Return (x, y) of the center of cell containing provided text 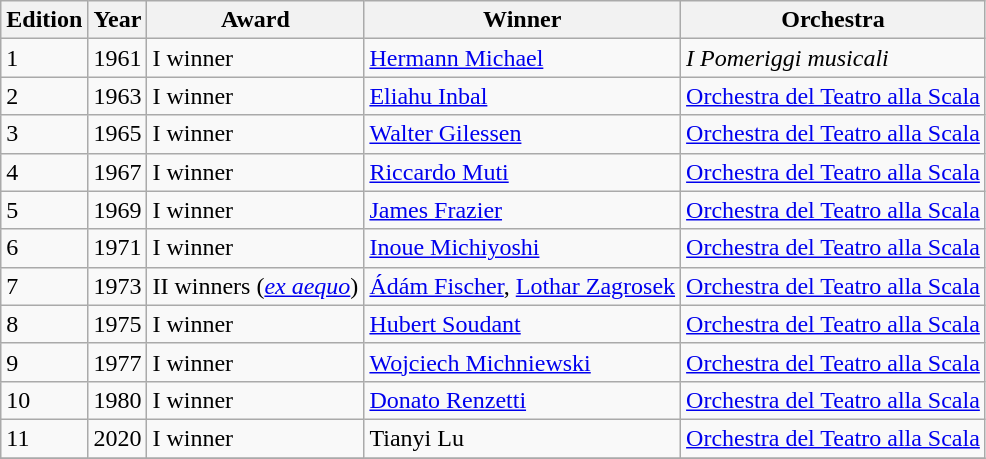
1980 (118, 400)
I Pomeriggi musicali (834, 58)
Riccardo Muti (522, 172)
1973 (118, 286)
5 (44, 210)
10 (44, 400)
2 (44, 96)
1967 (118, 172)
1965 (118, 134)
1977 (118, 362)
Hubert Soudant (522, 324)
8 (44, 324)
Winner (522, 20)
Edition (44, 20)
Walter Gilessen (522, 134)
1969 (118, 210)
James Frazier (522, 210)
11 (44, 438)
2020 (118, 438)
3 (44, 134)
1975 (118, 324)
Hermann Michael (522, 58)
Year (118, 20)
Orchestra (834, 20)
II winners (ex aequo) (256, 286)
1 (44, 58)
6 (44, 248)
1971 (118, 248)
4 (44, 172)
Wojciech Michniewski (522, 362)
Ádám Fischer, Lothar Zagrosek (522, 286)
7 (44, 286)
1961 (118, 58)
Tianyi Lu (522, 438)
Donato Renzetti (522, 400)
9 (44, 362)
Eliahu Inbal (522, 96)
Inoue Michiyoshi (522, 248)
Award (256, 20)
1963 (118, 96)
